Search for the cell housing the specified text and yield its [X, Y] center coordinate. 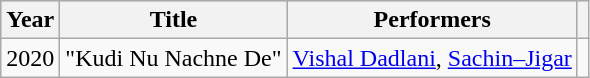
Year [30, 20]
"Kudi Nu Nachne De" [174, 58]
Title [174, 20]
Vishal Dadlani, Sachin–Jigar [432, 58]
Performers [432, 20]
2020 [30, 58]
